Return [x, y] of the center of cell containing provided text 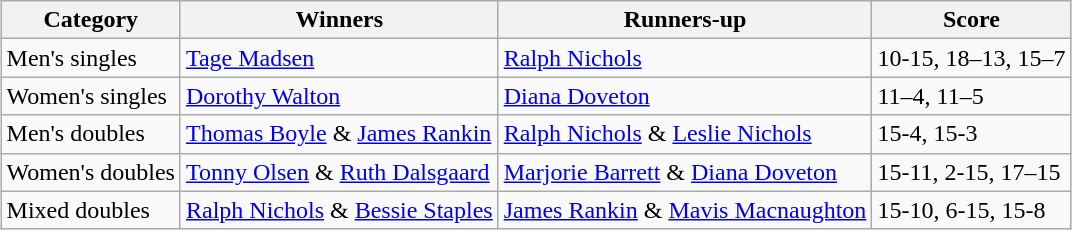
Mixed doubles [90, 210]
11–4, 11–5 [972, 96]
10-15, 18–13, 15–7 [972, 58]
Men's doubles [90, 134]
Ralph Nichols & Leslie Nichols [685, 134]
Category [90, 20]
Tage Madsen [339, 58]
Runners-up [685, 20]
Diana Doveton [685, 96]
15-10, 6-15, 15-8 [972, 210]
Thomas Boyle & James Rankin [339, 134]
Winners [339, 20]
Ralph Nichols & Bessie Staples [339, 210]
Dorothy Walton [339, 96]
Score [972, 20]
15-11, 2-15, 17–15 [972, 172]
Ralph Nichols [685, 58]
James Rankin & Mavis Macnaughton [685, 210]
Women's singles [90, 96]
Marjorie Barrett & Diana Doveton [685, 172]
Tonny Olsen & Ruth Dalsgaard [339, 172]
Women's doubles [90, 172]
Men's singles [90, 58]
15-4, 15-3 [972, 134]
